Return [X, Y] of the center of cell containing provided text 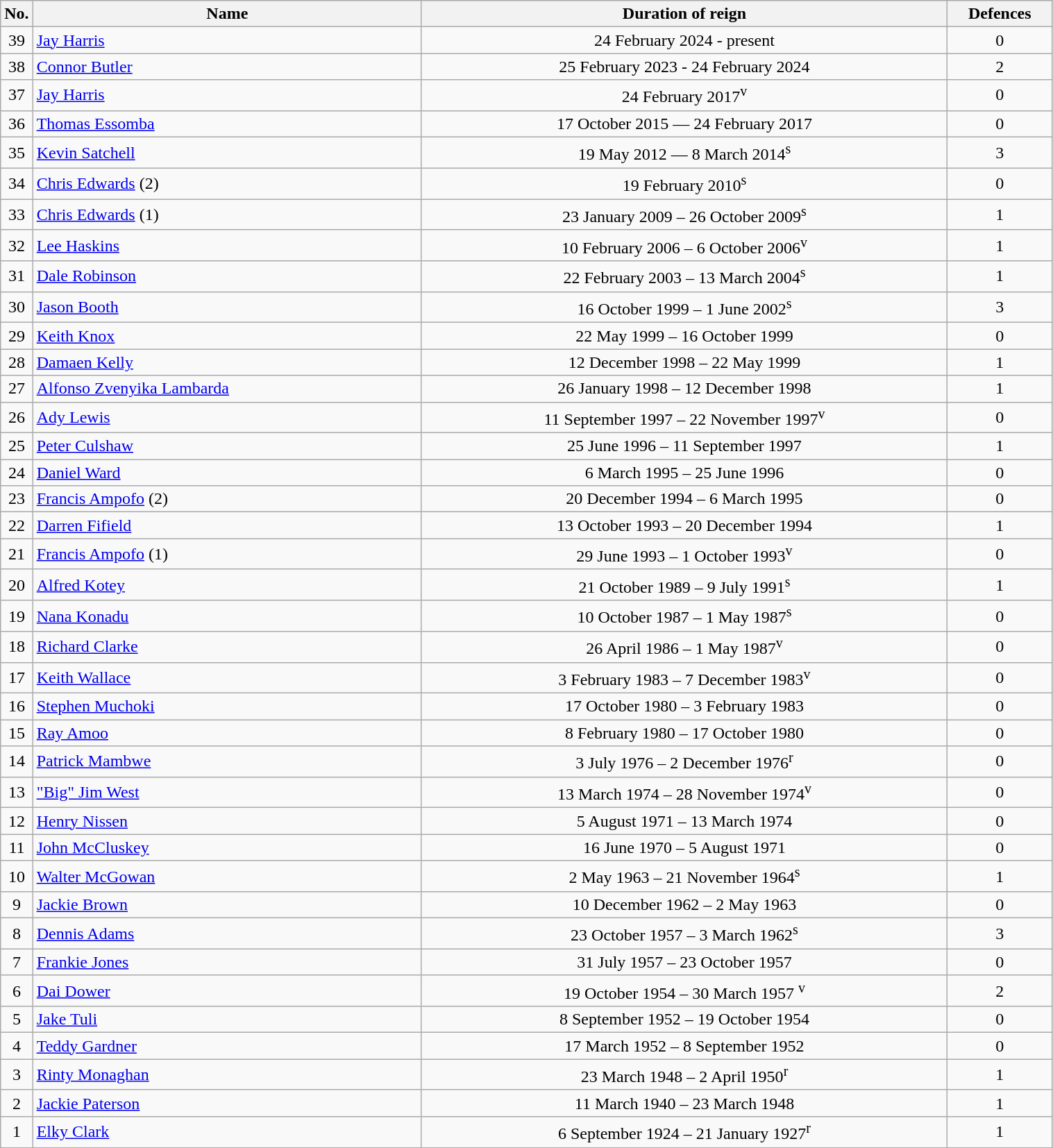
30 [17, 307]
23 [17, 499]
8 February 1980 – 17 October 1980 [684, 733]
3 July 1976 – 2 December 1976r [684, 762]
Walter McGowan [227, 876]
"Big" Jim West [227, 793]
12 December 1998 – 22 May 1999 [684, 362]
18 [17, 647]
Alfred Kotey [227, 584]
John McCluskey [227, 847]
17 [17, 677]
Frankie Jones [227, 962]
23 March 1948 – 2 April 1950r [684, 1074]
Damaen Kelly [227, 362]
Nana Konadu [227, 616]
23 October 1957 – 3 March 1962s [684, 934]
Darren Fifield [227, 525]
6 March 1995 – 25 June 1996 [684, 473]
21 October 1989 – 9 July 1991s [684, 584]
Alfonso Zvenyika Lambarda [227, 389]
31 [17, 276]
Patrick Mambwe [227, 762]
6 [17, 991]
Connor Butler [227, 67]
26 [17, 418]
8 September 1952 – 19 October 1954 [684, 1020]
14 [17, 762]
Ray Amoo [227, 733]
No. [17, 14]
32 [17, 246]
Dennis Adams [227, 934]
Stephen Muchoki [227, 707]
Daniel Ward [227, 473]
25 [17, 446]
26 April 1986 – 1 May 1987v [684, 647]
17 March 1952 – 8 September 1952 [684, 1046]
23 January 2009 – 26 October 2009s [684, 215]
29 [17, 336]
Dai Dower [227, 991]
24 [17, 473]
16 October 1999 – 1 June 2002s [684, 307]
Rinty Monaghan [227, 1074]
6 September 1924 – 21 January 1927r [684, 1133]
22 February 2003 – 13 March 2004s [684, 276]
25 June 1996 – 11 September 1997 [684, 446]
19 February 2010s [684, 183]
Ady Lewis [227, 418]
10 [17, 876]
35 [17, 153]
Chris Edwards (1) [227, 215]
19 October 1954 – 30 March 1957 v [684, 991]
37 [17, 96]
Duration of reign [684, 14]
Dale Robinson [227, 276]
38 [17, 67]
4 [17, 1046]
8 [17, 934]
Jackie Paterson [227, 1103]
20 [17, 584]
17 October 2015 — 24 February 2017 [684, 124]
12 [17, 821]
11 March 1940 – 23 March 1948 [684, 1103]
Jake Tuli [227, 1020]
Teddy Gardner [227, 1046]
Francis Ampofo (2) [227, 499]
20 December 1994 – 6 March 1995 [684, 499]
Francis Ampofo (1) [227, 554]
11 [17, 847]
27 [17, 389]
11 September 1997 – 22 November 1997v [684, 418]
39 [17, 40]
29 June 1993 – 1 October 1993v [684, 554]
13 October 1993 – 20 December 1994 [684, 525]
26 January 1998 – 12 December 1998 [684, 389]
Name [227, 14]
33 [17, 215]
Jackie Brown [227, 905]
Lee Haskins [227, 246]
Thomas Essomba [227, 124]
3 February 1983 – 7 December 1983v [684, 677]
Jason Booth [227, 307]
19 May 2012 — 8 March 2014s [684, 153]
Elky Clark [227, 1133]
36 [17, 124]
25 February 2023 - 24 February 2024 [684, 67]
16 June 1970 – 5 August 1971 [684, 847]
Defences [1000, 14]
Keith Wallace [227, 677]
Kevin Satchell [227, 153]
9 [17, 905]
31 July 1957 – 23 October 1957 [684, 962]
10 December 1962 – 2 May 1963 [684, 905]
22 [17, 525]
24 February 2024 - present [684, 40]
5 [17, 1020]
Peter Culshaw [227, 446]
16 [17, 707]
13 March 1974 – 28 November 1974v [684, 793]
22 May 1999 – 16 October 1999 [684, 336]
7 [17, 962]
34 [17, 183]
2 May 1963 – 21 November 1964s [684, 876]
Keith Knox [227, 336]
24 February 2017v [684, 96]
10 February 2006 – 6 October 2006v [684, 246]
17 October 1980 – 3 February 1983 [684, 707]
10 October 1987 – 1 May 1987s [684, 616]
28 [17, 362]
Chris Edwards (2) [227, 183]
Henry Nissen [227, 821]
21 [17, 554]
15 [17, 733]
19 [17, 616]
5 August 1971 – 13 March 1974 [684, 821]
13 [17, 793]
Richard Clarke [227, 647]
